From the cell containing the given text, extract its center point as (x, y) coordinate. 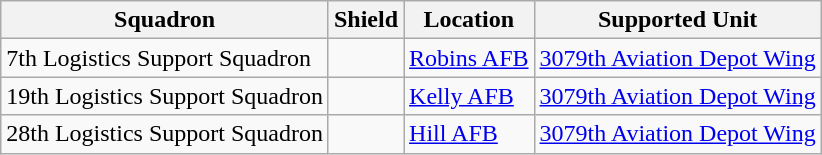
19th Logistics Support Squadron (165, 96)
Kelly AFB (469, 96)
Location (469, 20)
Hill AFB (469, 134)
Shield (366, 20)
Supported Unit (678, 20)
Squadron (165, 20)
28th Logistics Support Squadron (165, 134)
7th Logistics Support Squadron (165, 58)
Robins AFB (469, 58)
